Provide the [x, y] coordinate of the cell's center where the given text is located.  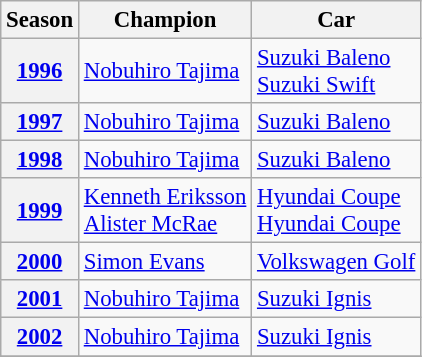
1999 [40, 210]
Car [336, 20]
1996 [40, 72]
2000 [40, 262]
2001 [40, 299]
Kenneth Eriksson Alister McRae [164, 210]
Volkswagen Golf [336, 262]
Simon Evans [164, 262]
Suzuki Baleno Suzuki Swift [336, 72]
2002 [40, 337]
Hyundai Coupe Hyundai Coupe [336, 210]
Champion [164, 20]
1997 [40, 122]
1998 [40, 160]
Season [40, 20]
